Locate the cell with the specified text and output its (X, Y) center coordinate. 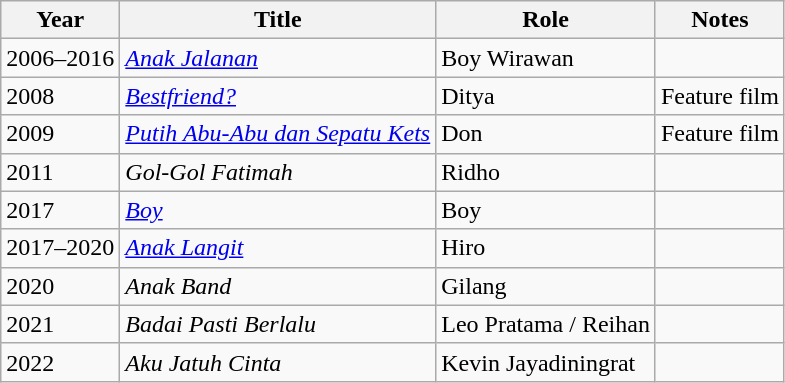
Anak Langit (278, 248)
Ditya (546, 96)
Leo Pratama / Reihan (546, 324)
Putih Abu-Abu dan Sepatu Kets (278, 134)
2017–2020 (60, 248)
Boy Wirawan (546, 58)
2008 (60, 96)
2022 (60, 362)
Anak Band (278, 286)
Don (546, 134)
2017 (60, 210)
Role (546, 20)
2009 (60, 134)
2020 (60, 286)
Gol-Gol Fatimah (278, 172)
Ridho (546, 172)
2011 (60, 172)
Notes (720, 20)
Aku Jatuh Cinta (278, 362)
2021 (60, 324)
2006–2016 (60, 58)
Anak Jalanan (278, 58)
Year (60, 20)
Gilang (546, 286)
Hiro (546, 248)
Bestfriend? (278, 96)
Kevin Jayadiningrat (546, 362)
Title (278, 20)
Badai Pasti Berlalu (278, 324)
